Return (x, y) of the center of cell containing provided text 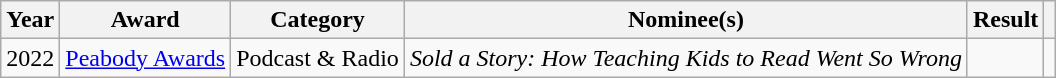
Category (318, 20)
Podcast & Radio (318, 58)
2022 (30, 58)
Sold a Story: How Teaching Kids to Read Went So Wrong (686, 58)
Year (30, 20)
Peabody Awards (146, 58)
Nominee(s) (686, 20)
Award (146, 20)
Result (1005, 20)
